From the cell containing the given text, extract its center point as [X, Y] coordinate. 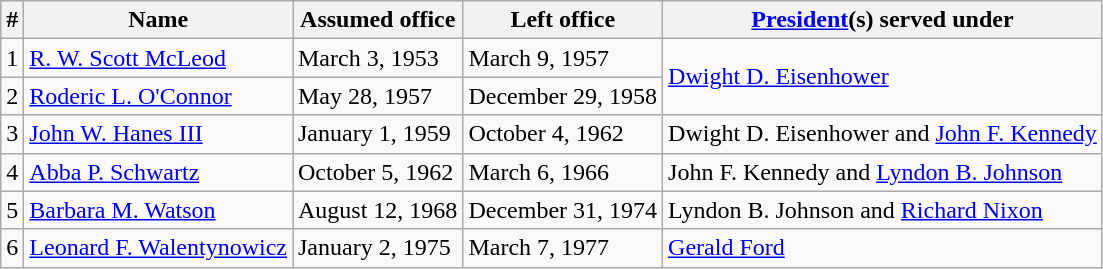
Abba P. Schwartz [158, 172]
December 29, 1958 [563, 96]
Dwight D. Eisenhower and John F. Kennedy [883, 134]
Barbara M. Watson [158, 210]
6 [12, 248]
Gerald Ford [883, 248]
John F. Kennedy and Lyndon B. Johnson [883, 172]
5 [12, 210]
January 2, 1975 [377, 248]
Lyndon B. Johnson and Richard Nixon [883, 210]
October 5, 1962 [377, 172]
2 [12, 96]
March 9, 1957 [563, 58]
# [12, 20]
Assumed office [377, 20]
March 7, 1977 [563, 248]
October 4, 1962 [563, 134]
Dwight D. Eisenhower [883, 77]
4 [12, 172]
Name [158, 20]
Leonard F. Walentynowicz [158, 248]
January 1, 1959 [377, 134]
March 3, 1953 [377, 58]
1 [12, 58]
R. W. Scott McLeod [158, 58]
March 6, 1966 [563, 172]
Roderic L. O'Connor [158, 96]
August 12, 1968 [377, 210]
May 28, 1957 [377, 96]
President(s) served under [883, 20]
3 [12, 134]
Left office [563, 20]
John W. Hanes III [158, 134]
December 31, 1974 [563, 210]
